For the text-containing cell, return its midpoint in (x, y) coordinate format. 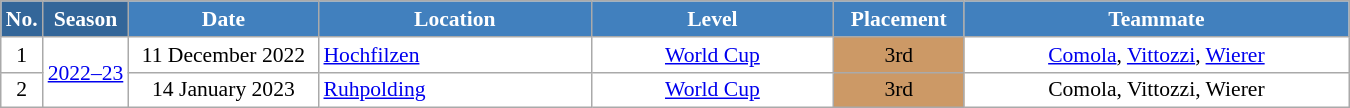
2 (22, 90)
Location (454, 19)
14 January 2023 (223, 90)
11 December 2022 (223, 55)
Level (712, 19)
Date (223, 19)
Season (86, 19)
No. (22, 19)
Hochfilzen (454, 55)
Ruhpolding (454, 90)
1 (22, 55)
Placement (899, 19)
2022–23 (86, 72)
Teammate (1156, 19)
